Scan for the cell matching the given text and deliver its (x, y) coordinate at center. 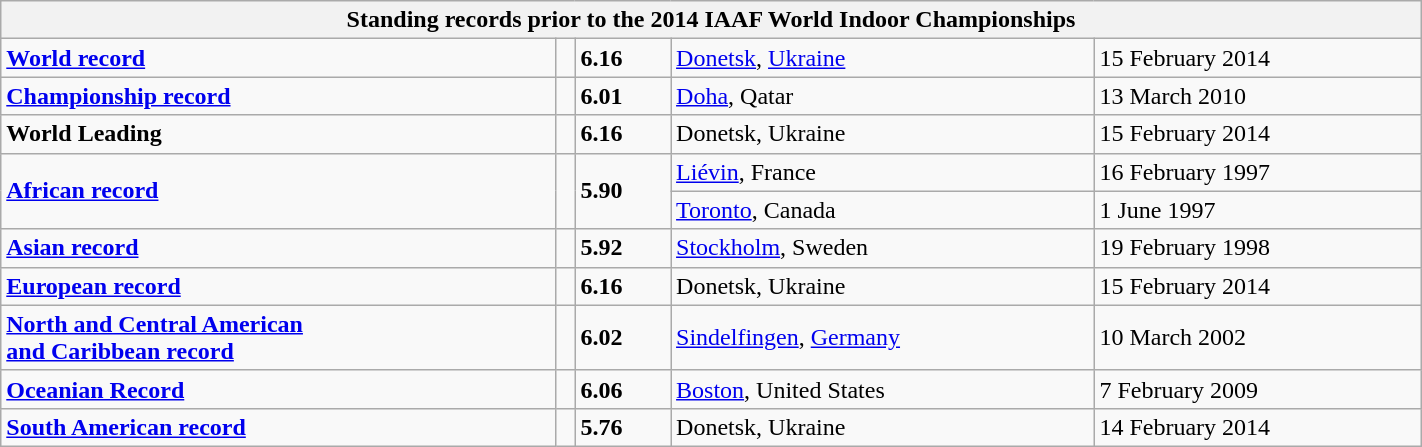
Sindelfingen, Germany (882, 338)
5.92 (623, 248)
Liévin, France (882, 172)
6.02 (623, 338)
Standing records prior to the 2014 IAAF World Indoor Championships (711, 20)
World record (278, 58)
Stockholm, Sweden (882, 248)
African record (278, 191)
1 June 1997 (1258, 210)
Boston, United States (882, 389)
10 March 2002 (1258, 338)
19 February 1998 (1258, 248)
Championship record (278, 96)
South American record (278, 427)
Oceanian Record (278, 389)
5.76 (623, 427)
7 February 2009 (1258, 389)
6.06 (623, 389)
World Leading (278, 134)
5.90 (623, 191)
6.01 (623, 96)
Asian record (278, 248)
North and Central American and Caribbean record (278, 338)
16 February 1997 (1258, 172)
13 March 2010 (1258, 96)
European record (278, 286)
Doha, Qatar (882, 96)
14 February 2014 (1258, 427)
Toronto, Canada (882, 210)
